Output the (X, Y) coordinate of the center of the cell containing the given text.  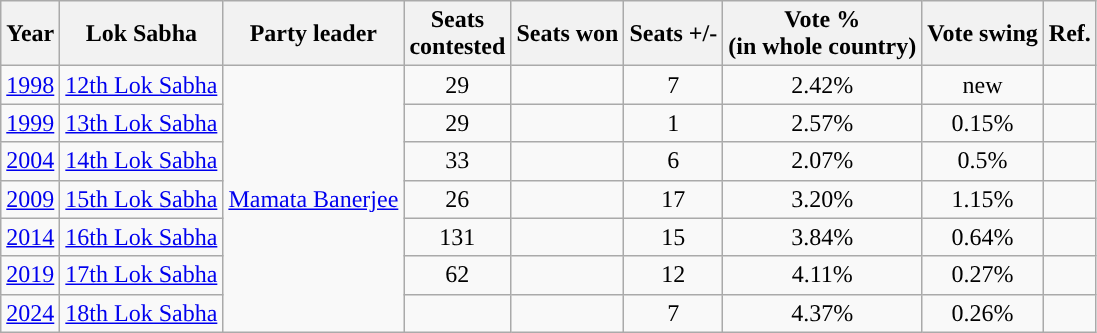
2.57% (822, 123)
13th Lok Sabha (142, 123)
Mamata Banerjee (314, 199)
2.42% (822, 85)
1.15% (983, 199)
2014 (30, 237)
1998 (30, 85)
16th Lok Sabha (142, 237)
new (983, 85)
2024 (30, 313)
0.5% (983, 161)
Lok Sabha (142, 34)
0.64% (983, 237)
131 (458, 237)
0.26% (983, 313)
Year (30, 34)
Seats +/- (674, 34)
12th Lok Sabha (142, 85)
12 (674, 275)
0.15% (983, 123)
0.27% (983, 275)
33 (458, 161)
Vote swing (983, 34)
2004 (30, 161)
2019 (30, 275)
18th Lok Sabha (142, 313)
Ref. (1070, 34)
15 (674, 237)
17th Lok Sabha (142, 275)
17 (674, 199)
1 (674, 123)
4.37% (822, 313)
6 (674, 161)
62 (458, 275)
2009 (30, 199)
3.20% (822, 199)
2.07% (822, 161)
Party leader (314, 34)
Seatscontested (458, 34)
15th Lok Sabha (142, 199)
3.84% (822, 237)
1999 (30, 123)
26 (458, 199)
14th Lok Sabha (142, 161)
4.11% (822, 275)
Vote %(in whole country) (822, 34)
Seats won (568, 34)
